From the cell containing the given text, extract its center point as [X, Y] coordinate. 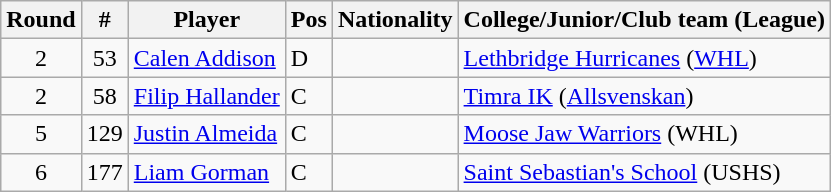
129 [104, 134]
Timra IK (Allsvenskan) [644, 96]
Saint Sebastian's School (USHS) [644, 172]
Justin Almeida [206, 134]
6 [41, 172]
Calen Addison [206, 58]
Round [41, 20]
D [308, 58]
177 [104, 172]
53 [104, 58]
58 [104, 96]
# [104, 20]
Liam Gorman [206, 172]
Lethbridge Hurricanes (WHL) [644, 58]
College/Junior/Club team (League) [644, 20]
Player [206, 20]
Filip Hallander [206, 96]
Moose Jaw Warriors (WHL) [644, 134]
Nationality [395, 20]
5 [41, 134]
Pos [308, 20]
